Provide the (x, y) coordinate of the cell's center where the given text is located.  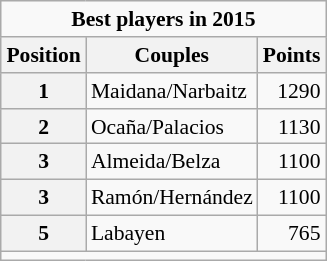
2 (43, 126)
5 (43, 233)
Best players in 2015 (163, 19)
Position (43, 55)
Labayen (172, 233)
Ramón/Hernández (172, 197)
765 (292, 233)
1 (43, 91)
Couples (172, 55)
1130 (292, 126)
Almeida/Belza (172, 162)
Maidana/Narbaitz (172, 91)
Points (292, 55)
Ocaña/Palacios (172, 126)
1290 (292, 91)
